Extract the (x, y) coordinate from the center of the cell holding the provided text.  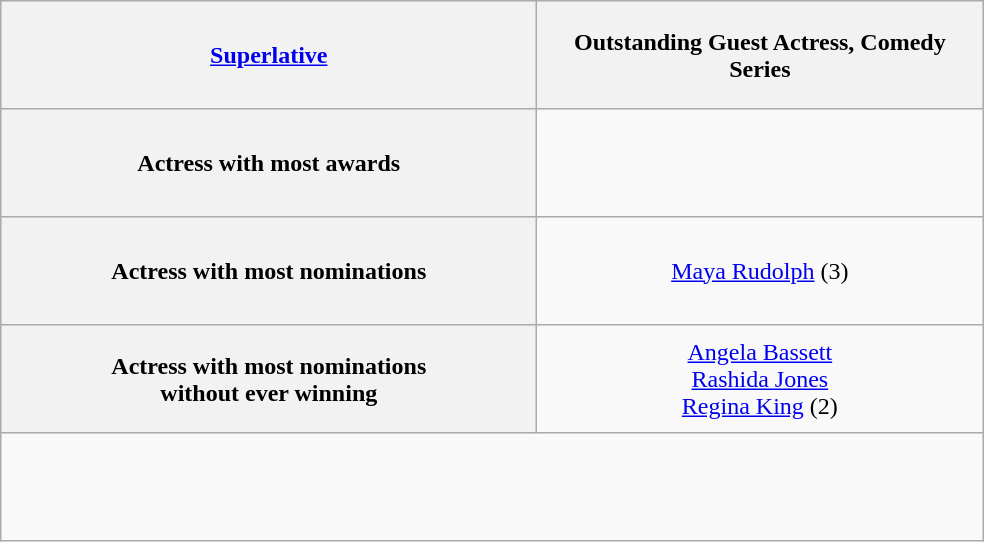
Actress with most nominations (269, 271)
Maya Rudolph (3) (760, 271)
Outstanding Guest Actress, Comedy Series (760, 55)
Actress with most nominations without ever winning (269, 379)
Superlative (269, 55)
Angela Bassett Rashida JonesRegina King (2) (760, 379)
Actress with most awards (269, 163)
